Output the (x, y) coordinate of the center of the cell containing the given text.  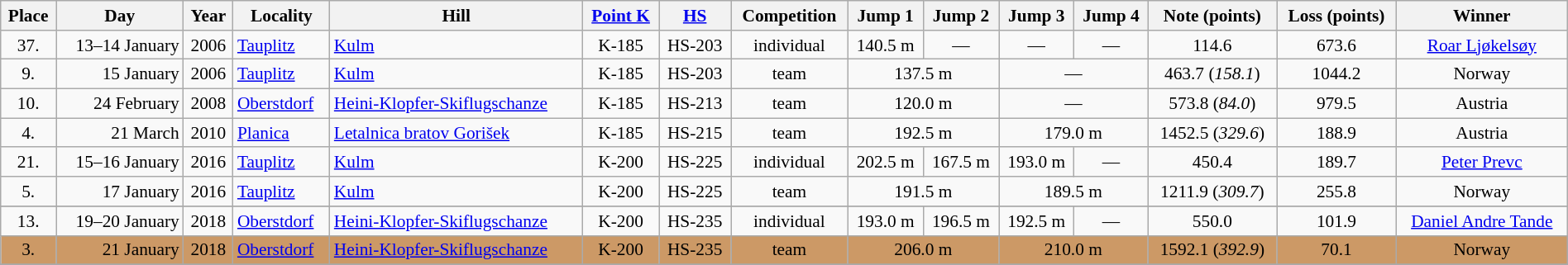
Loss (points) (1336, 16)
2008 (208, 104)
Note (points) (1212, 16)
3. (28, 250)
979.5 (1336, 104)
Hill (457, 16)
4. (28, 133)
17 January (120, 192)
21 March (120, 133)
Jump 3 (1037, 16)
1452.5 (329.6) (1212, 133)
189.5 m (1073, 192)
13. (28, 221)
206.0 m (923, 250)
21 January (120, 250)
Point K (621, 16)
Place (28, 16)
19–20 January (120, 221)
15–16 January (120, 163)
5. (28, 192)
Winner (1482, 16)
Year (208, 16)
Jump 1 (885, 16)
Peter Prevc (1482, 163)
21. (28, 163)
Daniel Andre Tande (1482, 221)
Competition (789, 16)
167.5 m (961, 163)
Roar Ljøkelsøy (1482, 45)
10. (28, 104)
1592.1 (392.9) (1212, 250)
9. (28, 74)
189.7 (1336, 163)
137.5 m (923, 74)
202.5 m (885, 163)
673.6 (1336, 45)
196.5 m (961, 221)
120.0 m (923, 104)
Planica (281, 133)
Jump 4 (1111, 16)
Jump 2 (961, 16)
15 January (120, 74)
255.8 (1336, 192)
HS (695, 16)
13–14 January (120, 45)
450.4 (1212, 163)
463.7 (158.1) (1212, 74)
2010 (208, 133)
550.0 (1212, 221)
37. (28, 45)
HS-213 (695, 104)
140.5 m (885, 45)
1044.2 (1336, 74)
210.0 m (1073, 250)
70.1 (1336, 250)
24 February (120, 104)
179.0 m (1073, 133)
1211.9 (309.7) (1212, 192)
Letalnica bratov Gorišek (457, 133)
101.9 (1336, 221)
Day (120, 16)
114.6 (1212, 45)
Locality (281, 16)
191.5 m (923, 192)
188.9 (1336, 133)
HS-215 (695, 133)
573.8 (84.0) (1212, 104)
